Return the (x, y) coordinate for the center point of the cell that contains the specified text.  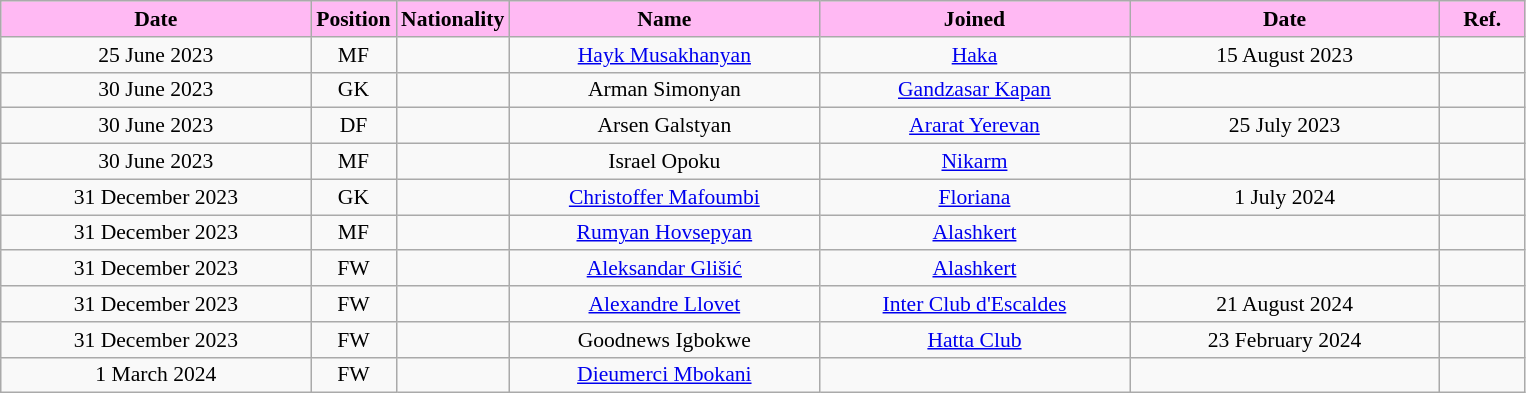
Dieumerci Mbokani (664, 375)
Name (664, 19)
15 August 2023 (1285, 55)
1 March 2024 (156, 375)
Christoffer Mafoumbi (664, 197)
21 August 2024 (1285, 304)
Goodnews Igbokwe (664, 340)
Arsen Galstyan (664, 126)
Inter Club d'Escaldes (974, 304)
Aleksandar Glišić (664, 269)
Israel Opoku (664, 162)
Ararat Yerevan (974, 126)
23 February 2024 (1285, 340)
Floriana (974, 197)
25 July 2023 (1285, 126)
1 July 2024 (1285, 197)
Gandzasar Kapan (974, 90)
Ref. (1482, 19)
Hayk Musakhanyan (664, 55)
Haka (974, 55)
Alexandre Llovet (664, 304)
Hatta Club (974, 340)
Nationality (452, 19)
Arman Simonyan (664, 90)
Position (354, 19)
Joined (974, 19)
25 June 2023 (156, 55)
Rumyan Hovsepyan (664, 233)
DF (354, 126)
Nikarm (974, 162)
